Return (X, Y) of the center of cell containing provided text 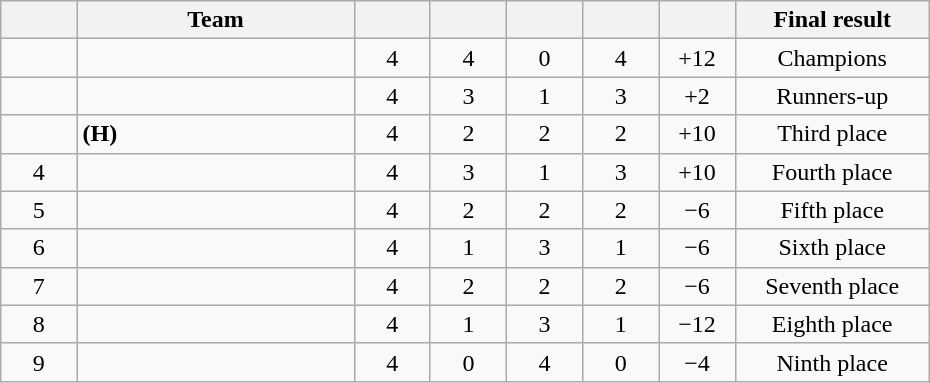
Champions (832, 58)
Eighth place (832, 324)
Third place (832, 134)
Fifth place (832, 210)
5 (39, 210)
Seventh place (832, 286)
9 (39, 362)
6 (39, 248)
Fourth place (832, 172)
Ninth place (832, 362)
8 (39, 324)
−12 (697, 324)
Runners-up (832, 96)
7 (39, 286)
Final result (832, 20)
Sixth place (832, 248)
+2 (697, 96)
Team (216, 20)
−4 (697, 362)
+12 (697, 58)
(H) (216, 134)
